Determine the [X, Y] coordinate at the center of the cell enclosing the given text.  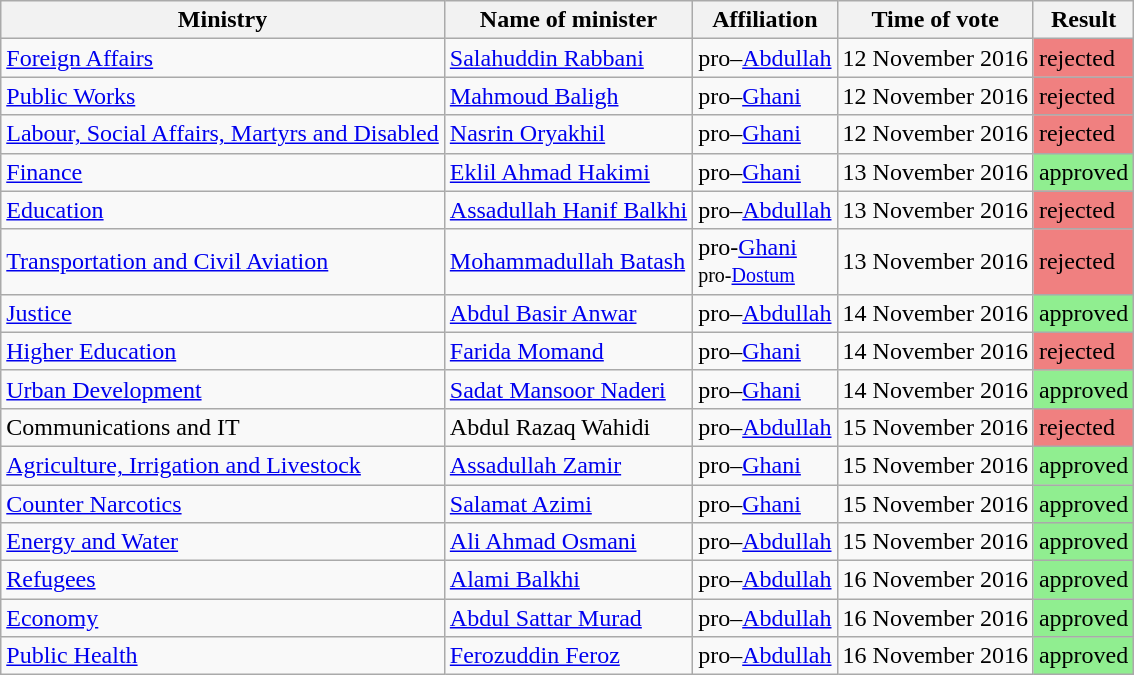
Abdul Razaq Wahidi [568, 427]
Ali Ahmad Osmani [568, 542]
Foreign Affairs [223, 58]
Result [1083, 20]
Time of vote [935, 20]
Communications and IT [223, 427]
Assadullah Zamir [568, 465]
Public Health [223, 656]
Higher Education [223, 351]
Name of minister [568, 20]
Finance [223, 172]
Mahmoud Baligh [568, 96]
Affiliation [765, 20]
Agriculture, Irrigation and Livestock [223, 465]
Ministry [223, 20]
pro-Ghanipro-Dostum [765, 262]
Counter Narcotics [223, 503]
Labour, Social Affairs, Martyrs and Disabled [223, 134]
Public Works [223, 96]
Energy and Water [223, 542]
Assadullah Hanif Balkhi [568, 210]
Education [223, 210]
Ferozuddin Feroz [568, 656]
Justice [223, 313]
Eklil Ahmad Hakimi [568, 172]
Transportation and Civil Aviation [223, 262]
Abdul Basir Anwar [568, 313]
Alami Balkhi [568, 580]
Sadat Mansoor Naderi [568, 389]
Salamat Azimi [568, 503]
Nasrin Oryakhil [568, 134]
Urban Development [223, 389]
Farida Momand [568, 351]
Refugees [223, 580]
Abdul Sattar Murad [568, 618]
Salahuddin Rabbani [568, 58]
Mohammadullah Batash [568, 262]
Economy [223, 618]
